Pinpoint the cell where the given text exists, returning its [x, y] midpoint coordinate. 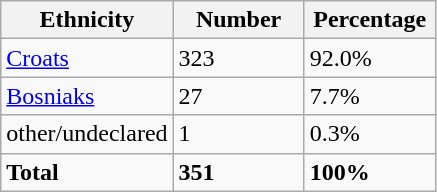
Ethnicity [87, 20]
Bosniaks [87, 96]
Total [87, 172]
351 [238, 172]
7.7% [370, 96]
Percentage [370, 20]
1 [238, 134]
other/undeclared [87, 134]
Number [238, 20]
92.0% [370, 58]
100% [370, 172]
27 [238, 96]
0.3% [370, 134]
Croats [87, 58]
323 [238, 58]
